Output the [X, Y] coordinate of the center of the cell containing the given text.  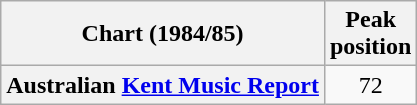
Peakposition [370, 34]
72 [370, 85]
Australian Kent Music Report [163, 85]
Chart (1984/85) [163, 34]
